From the cell containing the given text, extract its center point as [x, y] coordinate. 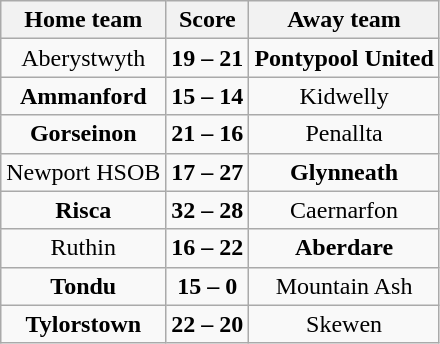
Pontypool United [344, 58]
Tondu [84, 286]
19 – 21 [208, 58]
16 – 22 [208, 248]
Ruthin [84, 248]
32 – 28 [208, 210]
Gorseinon [84, 134]
Penallta [344, 134]
Home team [84, 20]
Newport HSOB [84, 172]
21 – 16 [208, 134]
17 – 27 [208, 172]
15 – 0 [208, 286]
Mountain Ash [344, 286]
22 – 20 [208, 324]
Kidwelly [344, 96]
Aberdare [344, 248]
Tylorstown [84, 324]
15 – 14 [208, 96]
Glynneath [344, 172]
Score [208, 20]
Risca [84, 210]
Skewen [344, 324]
Aberystwyth [84, 58]
Ammanford [84, 96]
Away team [344, 20]
Caernarfon [344, 210]
